Return (x, y) of the center of cell containing provided text 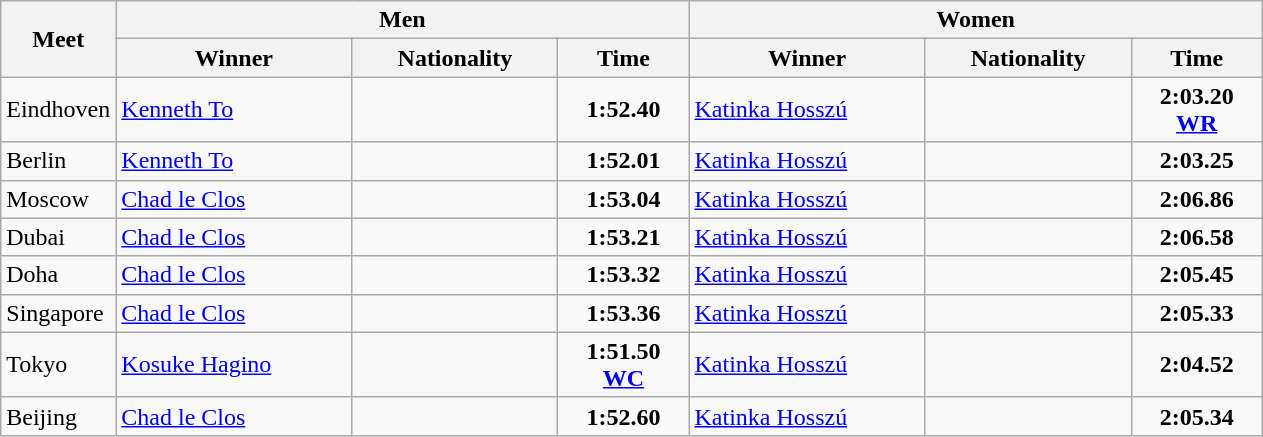
2:05.34 (1196, 416)
1:51.50 WC (624, 364)
2:06.86 (1196, 199)
Kosuke Hagino (234, 364)
Meet (58, 39)
Berlin (58, 161)
2:05.33 (1196, 313)
2:06.58 (1196, 237)
Men (402, 20)
Singapore (58, 313)
Dubai (58, 237)
Doha (58, 275)
Moscow (58, 199)
2:03.25 (1196, 161)
1:53.21 (624, 237)
1:52.40 (624, 110)
Tokyo (58, 364)
1:52.01 (624, 161)
1:52.60 (624, 416)
2:04.52 (1196, 364)
2:03.20 WR (1196, 110)
Eindhoven (58, 110)
1:53.36 (624, 313)
Women (976, 20)
1:53.32 (624, 275)
2:05.45 (1196, 275)
1:53.04 (624, 199)
Beijing (58, 416)
